Return the [x, y] coordinate for the center point of the cell that contains the specified text.  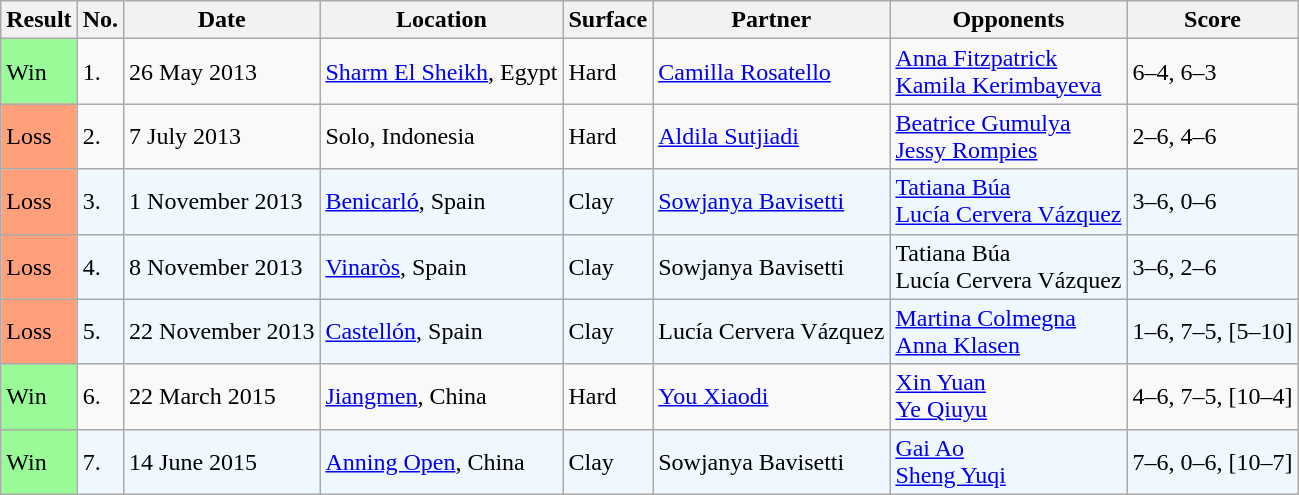
Lucía Cervera Vázquez [772, 332]
22 November 2013 [222, 332]
3. [100, 202]
7–6, 0–6, [10–7] [1212, 462]
Surface [608, 20]
Anna Fitzpatrick Kamila Kerimbayeva [1008, 72]
Score [1212, 20]
Location [442, 20]
Result [39, 20]
8 November 2013 [222, 266]
2–6, 4–6 [1212, 136]
7 July 2013 [222, 136]
4–6, 7–5, [10–4] [1212, 396]
Xin Yuan Ye Qiuyu [1008, 396]
Beatrice Gumulya Jessy Rompies [1008, 136]
14 June 2015 [222, 462]
Castellón, Spain [442, 332]
Opponents [1008, 20]
26 May 2013 [222, 72]
Sharm El Sheikh, Egypt [442, 72]
7. [100, 462]
Benicarló, Spain [442, 202]
Date [222, 20]
3–6, 0–6 [1212, 202]
Solo, Indonesia [442, 136]
1. [100, 72]
Partner [772, 20]
Aldila Sutjiadi [772, 136]
You Xiaodi [772, 396]
1–6, 7–5, [5–10] [1212, 332]
Gai Ao Sheng Yuqi [1008, 462]
Jiangmen, China [442, 396]
2. [100, 136]
Camilla Rosatello [772, 72]
4. [100, 266]
1 November 2013 [222, 202]
6. [100, 396]
3–6, 2–6 [1212, 266]
Anning Open, China [442, 462]
Martina Colmegna Anna Klasen [1008, 332]
6–4, 6–3 [1212, 72]
No. [100, 20]
Vinaròs, Spain [442, 266]
5. [100, 332]
22 March 2015 [222, 396]
